Detect which cell encompasses the target text, then output its (X, Y) center coordinate. 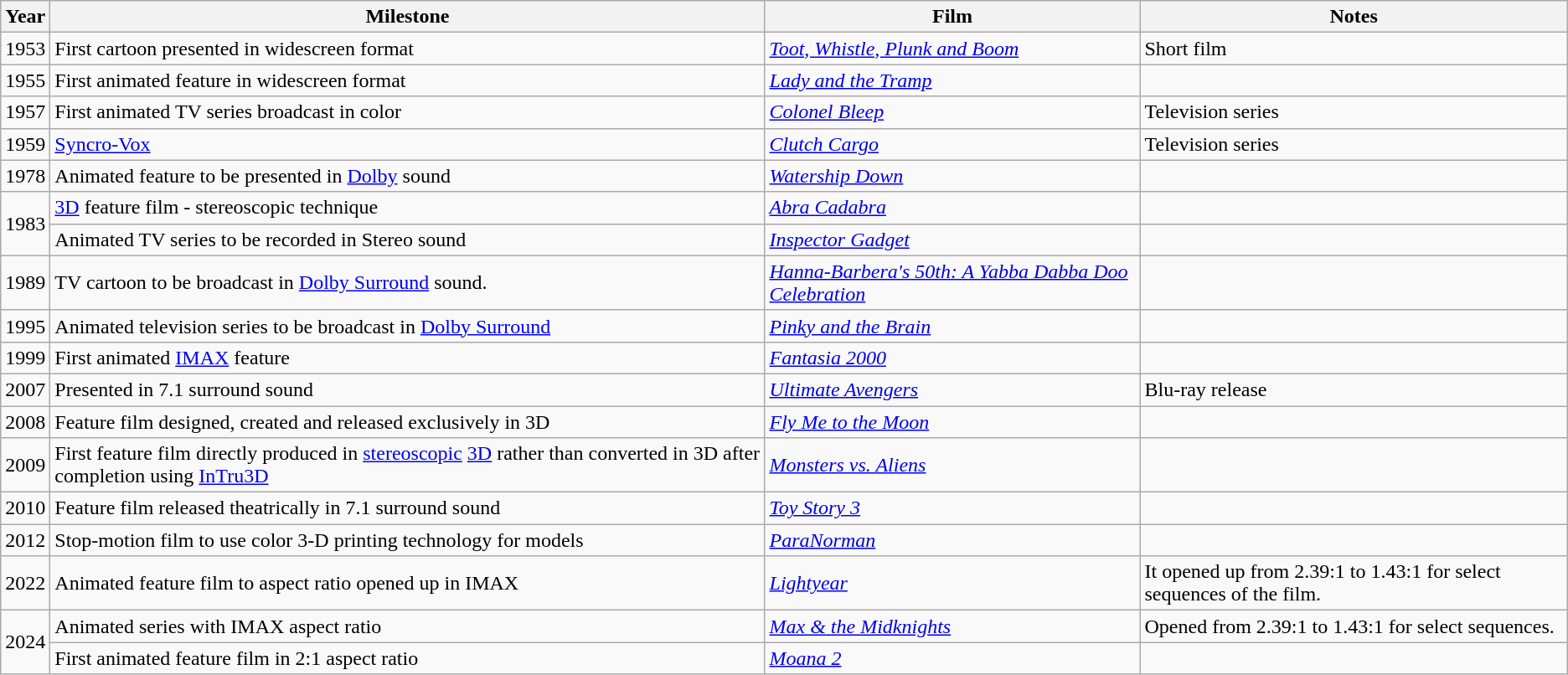
Animated TV series to be recorded in Stereo sound (407, 240)
It opened up from 2.39:1 to 1.43:1 for select sequences of the film. (1354, 583)
Milestone (407, 17)
ParaNorman (952, 540)
Presented in 7.1 surround sound (407, 389)
Notes (1354, 17)
Animated series with IMAX aspect ratio (407, 626)
1978 (25, 176)
2009 (25, 466)
Stop-motion film to use color 3-D printing technology for models (407, 540)
First cartoon presented in widescreen format (407, 49)
Monsters vs. Aliens (952, 466)
1953 (25, 49)
Blu-ray release (1354, 389)
Toy Story 3 (952, 508)
Ultimate Avengers (952, 389)
2024 (25, 642)
Fly Me to the Moon (952, 421)
First animated feature film in 2:1 aspect ratio (407, 658)
Max & the Midknights (952, 626)
1957 (25, 112)
Inspector Gadget (952, 240)
Pinky and the Brain (952, 326)
Lightyear (952, 583)
First feature film directly produced in stereoscopic 3D rather than converted in 3D after completion using InTru3D (407, 466)
1995 (25, 326)
2010 (25, 508)
Hanna-Barbera's 50th: A Yabba Dabba Doo Celebration (952, 283)
3D feature film - stereoscopic technique (407, 208)
2012 (25, 540)
Colonel Bleep (952, 112)
TV cartoon to be broadcast in Dolby Surround sound. (407, 283)
Watership Down (952, 176)
First animated feature in widescreen format (407, 80)
1999 (25, 358)
Animated feature film to aspect ratio opened up in IMAX (407, 583)
Clutch Cargo (952, 144)
Film (952, 17)
1983 (25, 224)
Fantasia 2000 (952, 358)
Syncro-Vox (407, 144)
Animated television series to be broadcast in Dolby Surround (407, 326)
Abra Cadabra (952, 208)
Opened from 2.39:1 to 1.43:1 for select sequences. (1354, 626)
Feature film designed, created and released exclusively in 3D (407, 421)
Toot, Whistle, Plunk and Boom (952, 49)
First animated TV series broadcast in color (407, 112)
2007 (25, 389)
Year (25, 17)
Feature film released theatrically in 7.1 surround sound (407, 508)
1955 (25, 80)
1989 (25, 283)
2008 (25, 421)
Short film (1354, 49)
First animated IMAX feature (407, 358)
1959 (25, 144)
Lady and the Tramp (952, 80)
Animated feature to be presented in Dolby sound (407, 176)
Moana 2 (952, 658)
2022 (25, 583)
